Search for the cell housing the specified text and yield its (x, y) center coordinate. 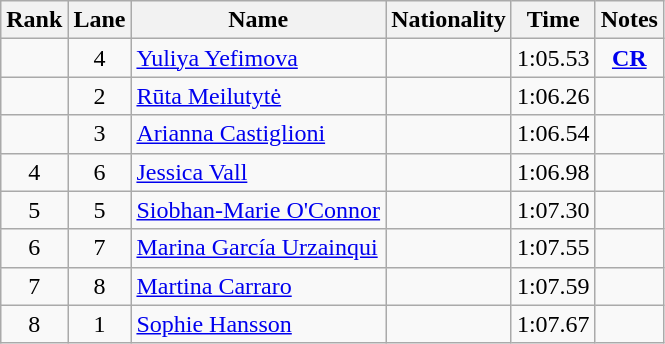
1:07.30 (553, 210)
CR (629, 58)
Jessica Vall (258, 172)
Name (258, 20)
1:07.55 (553, 248)
3 (100, 134)
1:05.53 (553, 58)
Martina Carraro (258, 286)
Marina García Urzainqui (258, 248)
Time (553, 20)
Siobhan-Marie O'Connor (258, 210)
Yuliya Yefimova (258, 58)
1:06.54 (553, 134)
Rūta Meilutytė (258, 96)
2 (100, 96)
1:07.67 (553, 324)
1:06.26 (553, 96)
Sophie Hansson (258, 324)
1:06.98 (553, 172)
1 (100, 324)
Rank (34, 20)
Lane (100, 20)
Arianna Castiglioni (258, 134)
1:07.59 (553, 286)
Notes (629, 20)
Nationality (449, 20)
